Output the (x, y) coordinate of the center of the cell containing the given text.  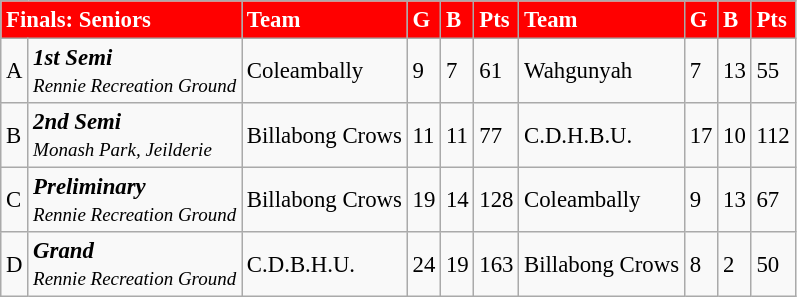
163 (496, 264)
128 (496, 200)
77 (496, 136)
67 (773, 200)
55 (773, 72)
8 (700, 264)
C.D.H.B.U. (602, 136)
Finals: Seniors (122, 20)
2 (734, 264)
61 (496, 72)
50 (773, 264)
10 (734, 136)
C (14, 200)
24 (424, 264)
C.D.B.H.U. (325, 264)
PreliminaryRennie Recreation Ground (135, 200)
1st SemiRennie Recreation Ground (135, 72)
GrandRennie Recreation Ground (135, 264)
Wahgunyah (602, 72)
17 (700, 136)
2nd SemiMonash Park, Jeilderie (135, 136)
D (14, 264)
A (14, 72)
112 (773, 136)
14 (458, 200)
